Scan for the cell matching the given text and deliver its (x, y) coordinate at center. 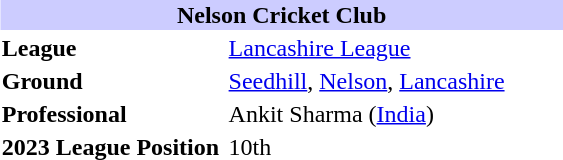
Professional (112, 114)
Seedhill, Nelson, Lancashire (395, 81)
Ankit Sharma (India) (395, 114)
Lancashire League (395, 48)
Ground (112, 81)
League (112, 48)
Nelson Cricket Club (282, 15)
